Output the (x, y) coordinate of the center of the cell containing the given text.  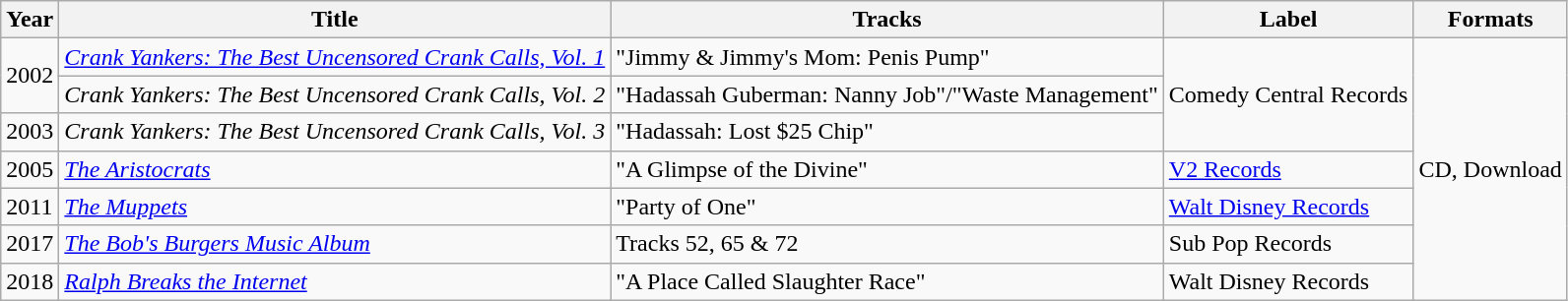
Year (30, 20)
The Bob's Burgers Music Album (335, 244)
2005 (30, 169)
Crank Yankers: The Best Uncensored Crank Calls, Vol. 2 (335, 94)
"Hadassah Guberman: Nanny Job"/"Waste Management" (887, 94)
Crank Yankers: The Best Uncensored Crank Calls, Vol. 3 (335, 132)
Ralph Breaks the Internet (335, 281)
Title (335, 20)
2002 (30, 76)
"Jimmy & Jimmy's Mom: Penis Pump" (887, 57)
"A Place Called Slaughter Race" (887, 281)
"Party of One" (887, 207)
The Muppets (335, 207)
2003 (30, 132)
Formats (1490, 20)
Tracks (887, 20)
V2 Records (1288, 169)
CD, Download (1490, 169)
2017 (30, 244)
Crank Yankers: The Best Uncensored Crank Calls, Vol. 1 (335, 57)
Sub Pop Records (1288, 244)
Tracks 52, 65 & 72 (887, 244)
2011 (30, 207)
"A Glimpse of the Divine" (887, 169)
Label (1288, 20)
"Hadassah: Lost $25 Chip" (887, 132)
2018 (30, 281)
The Aristocrats (335, 169)
Comedy Central Records (1288, 94)
